Output the [x, y] coordinate of the center of the cell containing the given text.  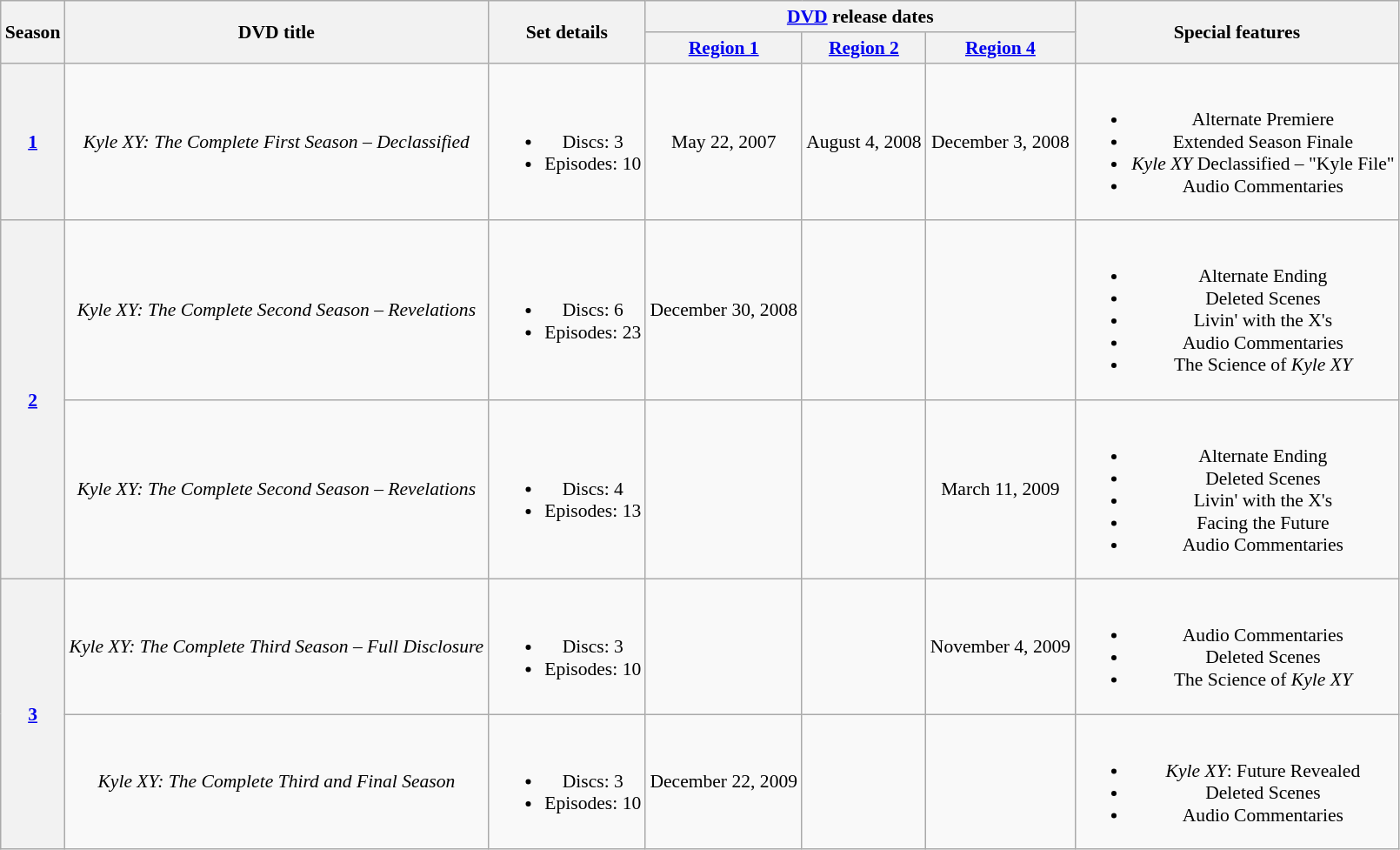
Kyle XY: The Complete First Season – Declassified [277, 141]
Set details [567, 31]
3 [33, 715]
Season [33, 31]
Region 4 [1000, 48]
Special features [1237, 31]
Kyle XY: Future RevealedDeleted ScenesAudio Commentaries [1237, 781]
2 [33, 400]
Region 1 [723, 48]
Alternate EndingDeleted ScenesLivin' with the X'sFacing the FutureAudio Commentaries [1237, 489]
DVD title [277, 31]
Kyle XY: The Complete Third Season – Full Disclosure [277, 647]
Kyle XY: The Complete Third and Final Season [277, 781]
May 22, 2007 [723, 141]
March 11, 2009 [1000, 489]
1 [33, 141]
DVD release dates [860, 17]
November 4, 2009 [1000, 647]
August 4, 2008 [864, 141]
Discs: 4Episodes: 13 [567, 489]
Discs: 6Episodes: 23 [567, 310]
Audio CommentariesDeleted ScenesThe Science of Kyle XY [1237, 647]
Region 2 [864, 48]
Alternate PremiereExtended Season FinaleKyle XY Declassified – "Kyle File"Audio Commentaries [1237, 141]
December 3, 2008 [1000, 141]
Alternate EndingDeleted ScenesLivin' with the X'sAudio CommentariesThe Science of Kyle XY [1237, 310]
December 22, 2009 [723, 781]
December 30, 2008 [723, 310]
